For the text-containing cell, return its midpoint in [x, y] coordinate format. 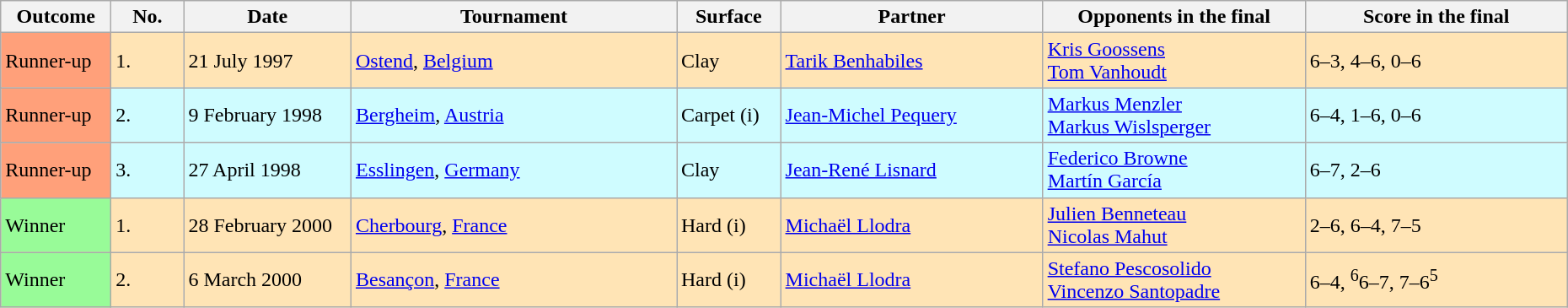
Federico Browne Martín García [1173, 170]
Ostend, Belgium [513, 61]
Esslingen, Germany [513, 170]
21 July 1997 [268, 61]
6–3, 4–6, 0–6 [1436, 61]
6 March 2000 [268, 280]
Date [268, 17]
Carpet (i) [728, 115]
27 April 1998 [268, 170]
Julien Benneteau Nicolas Mahut [1173, 224]
Kris Goossens Tom Vanhoudt [1173, 61]
6–4, 1–6, 0–6 [1436, 115]
Markus Menzler Markus Wislsperger [1173, 115]
No. [148, 17]
9 February 1998 [268, 115]
Surface [728, 17]
3. [148, 170]
Jean-Michel Pequery [912, 115]
Opponents in the final [1173, 17]
Bergheim, Austria [513, 115]
6–7, 2–6 [1436, 170]
2–6, 6–4, 7–5 [1436, 224]
Score in the final [1436, 17]
Tournament [513, 17]
Besançon, France [513, 280]
28 February 2000 [268, 224]
6–4, 66–7, 7–65 [1436, 280]
Jean-René Lisnard [912, 170]
Partner [912, 17]
Stefano Pescosolido Vincenzo Santopadre [1173, 280]
Cherbourg, France [513, 224]
Outcome [56, 17]
Tarik Benhabiles [912, 61]
